Identify which cell holds the provided text, then report its [x, y] central coordinate. 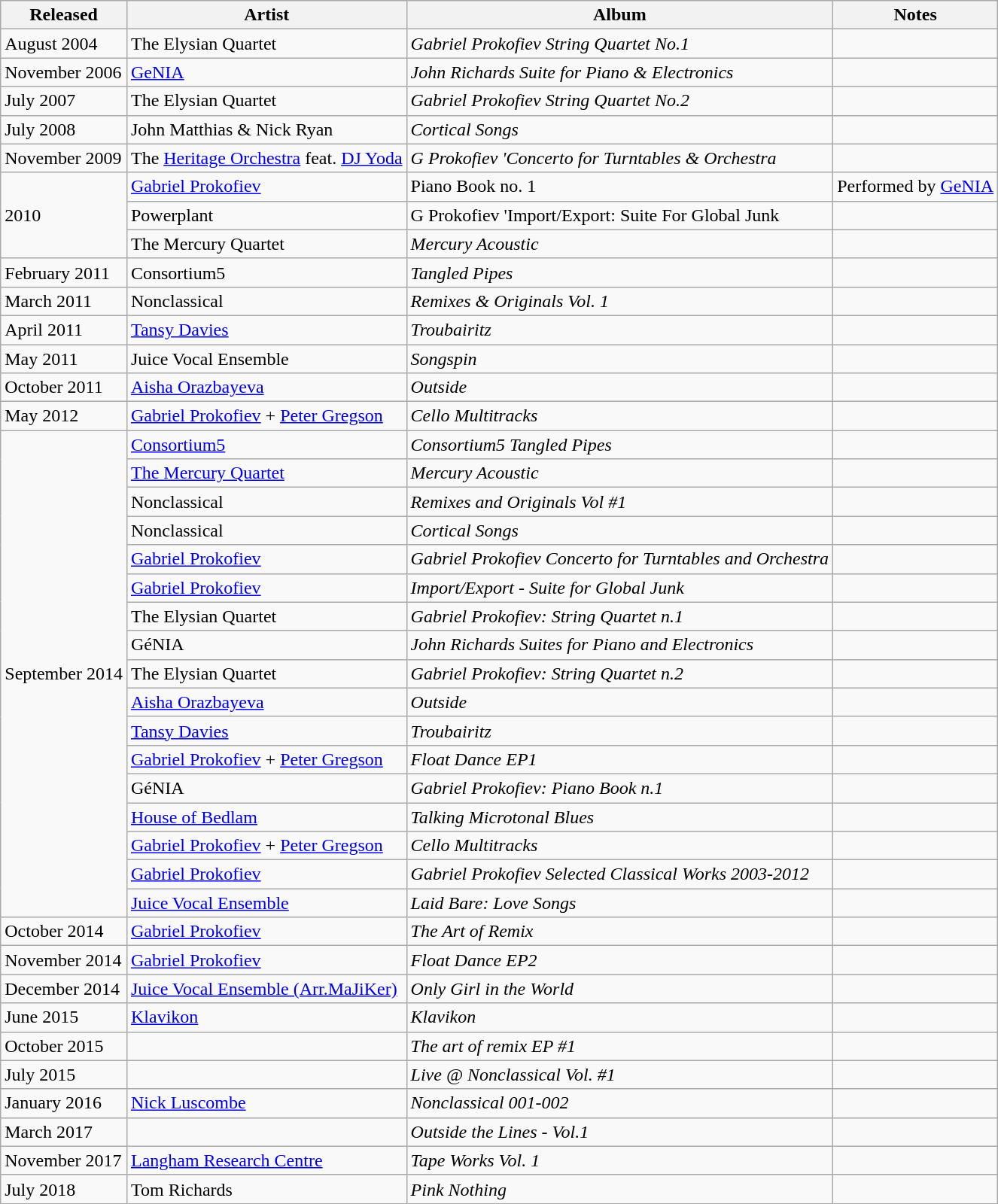
Juice Vocal Ensemble (Arr.MaJiKer) [266, 989]
The Heritage Orchestra feat. DJ Yoda [266, 158]
Consortium5 Tangled Pipes [620, 445]
Songspin [620, 359]
July 2007 [64, 101]
Only Girl in the World [620, 989]
House of Bedlam [266, 816]
Outside the Lines - Vol.1 [620, 1132]
July 2018 [64, 1189]
Tangled Pipes [620, 272]
Remixes & Originals Vol. 1 [620, 301]
Powerplant [266, 215]
Gabriel Prokofiev Selected Classical Works 2003-2012 [620, 874]
Tom Richards [266, 1189]
The Art of Remix [620, 932]
October 2014 [64, 932]
Gabriel Prokofiev String Quartet No.2 [620, 101]
Import/Export - Suite for Global Junk [620, 588]
Live @ Nonclassical Vol. #1 [620, 1075]
John Matthias & Nick Ryan [266, 129]
John Richards Suites for Piano and Electronics [620, 645]
Float Dance EP1 [620, 759]
September 2014 [64, 674]
G Prokofiev 'Import/Export: Suite For Global Junk [620, 215]
October 2011 [64, 388]
G Prokofiev 'Concerto for Turntables & Orchestra [620, 158]
Album [620, 15]
Gabriel Prokofiev String Quartet No.1 [620, 44]
Gabriel Prokofiev Concerto for Turntables and Orchestra [620, 559]
March 2017 [64, 1132]
John Richards Suite for Piano & Electronics [620, 72]
May 2011 [64, 359]
Released [64, 15]
Artist [266, 15]
November 2006 [64, 72]
Gabriel Prokofiev: Piano Book n.1 [620, 788]
Nick Luscombe [266, 1103]
2010 [64, 215]
March 2011 [64, 301]
April 2011 [64, 330]
May 2012 [64, 416]
June 2015 [64, 1017]
Performed by GeNIA [915, 187]
Laid Bare: Love Songs [620, 903]
The art of remix EP #1 [620, 1046]
Langham Research Centre [266, 1160]
November 2017 [64, 1160]
Pink Nothing [620, 1189]
Notes [915, 15]
December 2014 [64, 989]
February 2011 [64, 272]
Talking Microtonal Blues [620, 816]
Float Dance EP2 [620, 960]
Nonclassical 001-002 [620, 1103]
Gabriel Prokofiev: String Quartet n.1 [620, 616]
August 2004 [64, 44]
Gabriel Prokofiev: String Quartet n.2 [620, 673]
Piano Book no. 1 [620, 187]
January 2016 [64, 1103]
GeNIA [266, 72]
November 2014 [64, 960]
July 2015 [64, 1075]
November 2009 [64, 158]
Tape Works Vol. 1 [620, 1160]
October 2015 [64, 1046]
July 2008 [64, 129]
Remixes and Originals Vol #1 [620, 502]
